Return (x, y) of the center of cell containing provided text 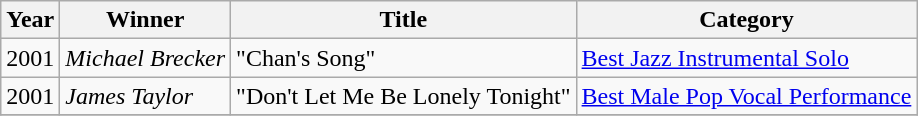
Michael Brecker (146, 58)
Category (746, 20)
Title (404, 20)
"Don't Let Me Be Lonely Tonight" (404, 96)
Winner (146, 20)
"Chan's Song" (404, 58)
Best Male Pop Vocal Performance (746, 96)
Best Jazz Instrumental Solo (746, 58)
Year (30, 20)
James Taylor (146, 96)
